Return [X, Y] of the center of cell containing provided text 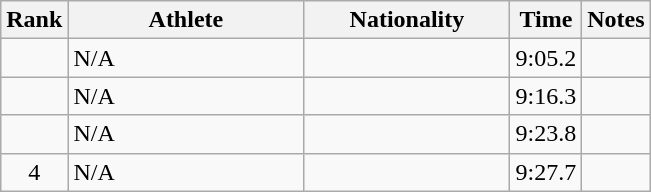
Time [546, 20]
9:23.8 [546, 134]
Nationality [407, 20]
9:05.2 [546, 58]
Athlete [186, 20]
9:16.3 [546, 96]
Notes [616, 20]
Rank [34, 20]
4 [34, 172]
9:27.7 [546, 172]
